Identify which cell holds the provided text, then report its [x, y] central coordinate. 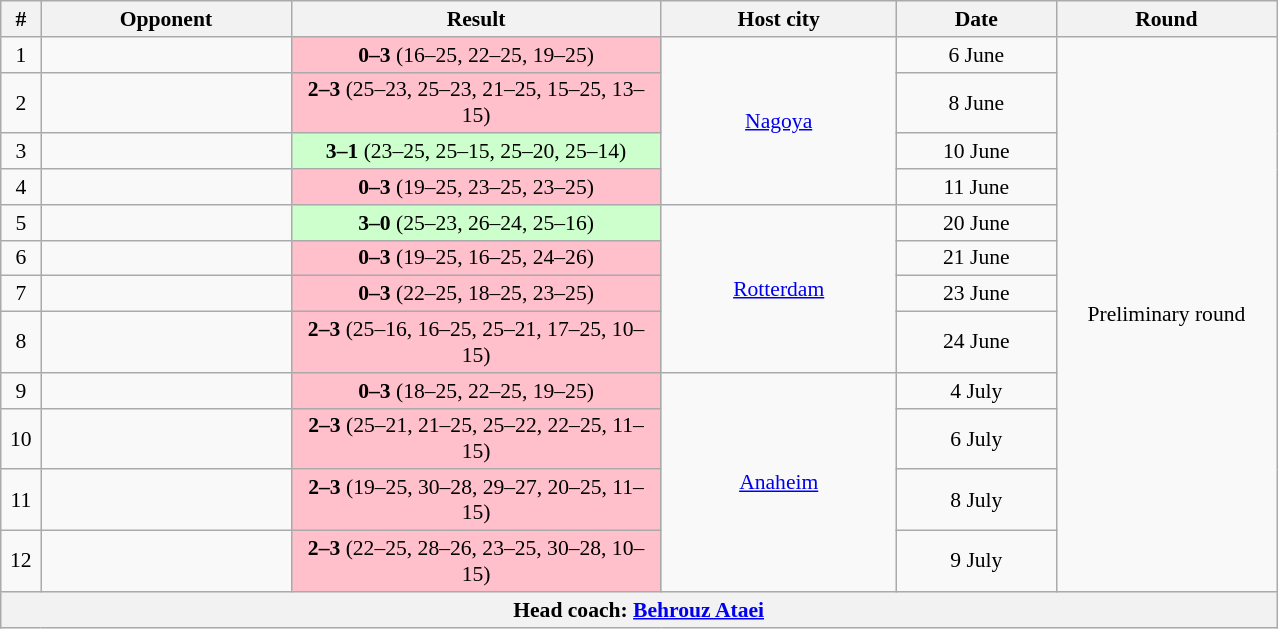
24 June [976, 342]
3–1 (23–25, 25–15, 25–20, 25–14) [476, 152]
21 June [976, 258]
6 July [976, 438]
Anaheim [778, 482]
3–0 (25–23, 26–24, 25–16) [476, 223]
2–3 (25–23, 25–23, 21–25, 15–25, 13–15) [476, 102]
1 [21, 55]
8 [21, 342]
2 [21, 102]
0–3 (19–25, 23–25, 23–25) [476, 187]
Rotterdam [778, 289]
20 June [976, 223]
8 July [976, 500]
11 June [976, 187]
23 June [976, 294]
9 July [976, 562]
3 [21, 152]
6 [21, 258]
Head coach: Behrouz Ataei [639, 610]
# [21, 19]
0–3 (16–25, 22–25, 19–25) [476, 55]
4 [21, 187]
2–3 (22–25, 28–26, 23–25, 30–28, 10–15) [476, 562]
4 July [976, 391]
10 June [976, 152]
Opponent [166, 19]
2–3 (19–25, 30–28, 29–27, 20–25, 11–15) [476, 500]
Preliminary round [1166, 314]
11 [21, 500]
7 [21, 294]
0–3 (19–25, 16–25, 24–26) [476, 258]
8 June [976, 102]
2–3 (25–16, 16–25, 25–21, 17–25, 10–15) [476, 342]
0–3 (22–25, 18–25, 23–25) [476, 294]
0–3 (18–25, 22–25, 19–25) [476, 391]
Host city [778, 19]
5 [21, 223]
12 [21, 562]
2–3 (25–21, 21–25, 25–22, 22–25, 11–15) [476, 438]
10 [21, 438]
Round [1166, 19]
6 June [976, 55]
Nagoya [778, 121]
Result [476, 19]
9 [21, 391]
Date [976, 19]
